Output the (X, Y) coordinate of the center of the cell containing the given text.  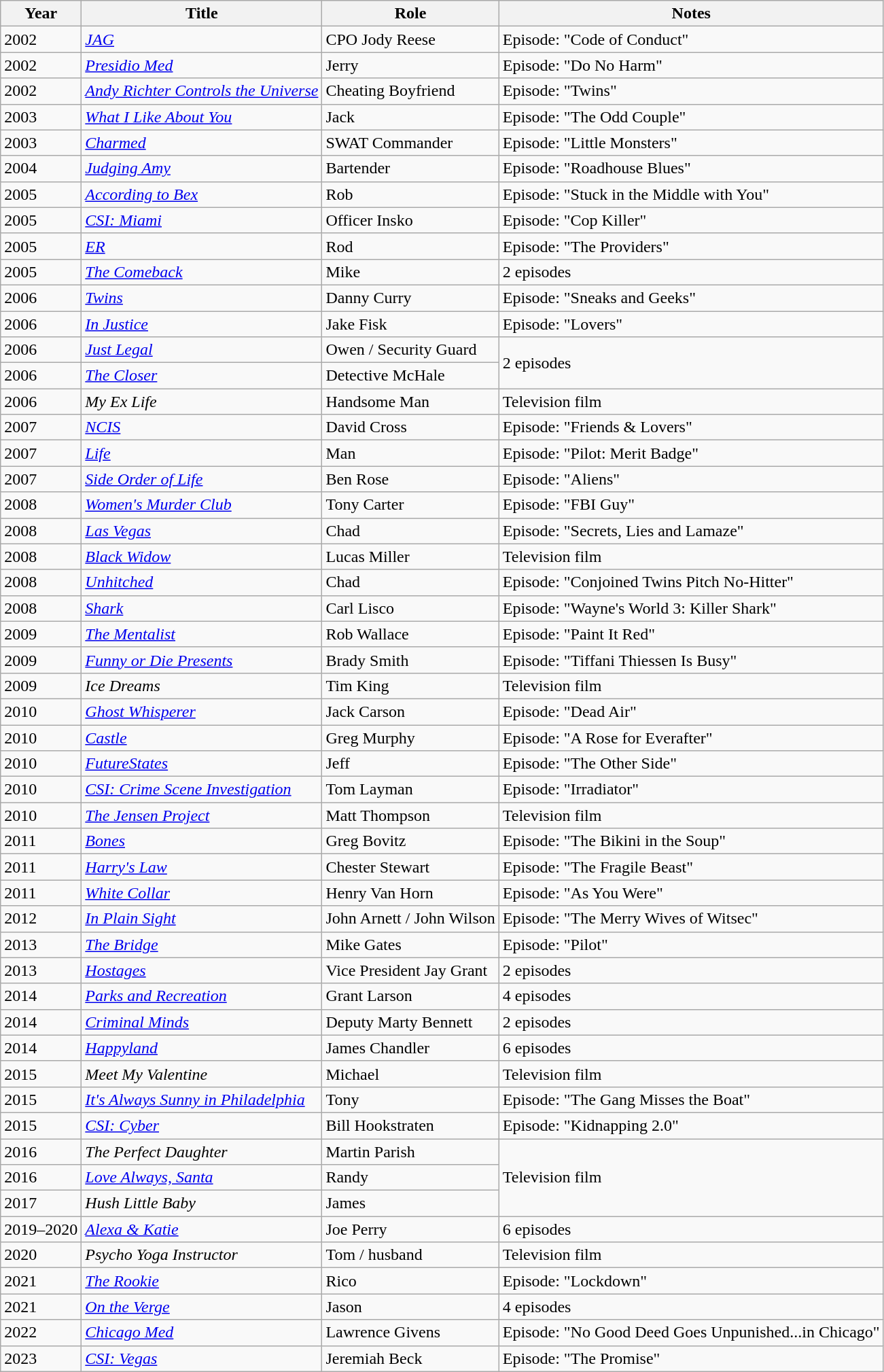
Episode: "Secrets, Lies and Lamaze" (691, 531)
Andy Richter Controls the Universe (202, 91)
Love Always, Santa (202, 1178)
Rob (410, 194)
The Comeback (202, 272)
Ben Rose (410, 479)
NCIS (202, 427)
Episode: "Twins" (691, 91)
Episode: "Wayne's World 3: Killer Shark" (691, 608)
Lawrence Givens (410, 1333)
Alexa & Katie (202, 1229)
On the Verge (202, 1307)
Ice Dreams (202, 686)
Grant Larson (410, 996)
Episode: "Friends & Lovers" (691, 427)
David Cross (410, 427)
Castle (202, 737)
Episode: "Roadhouse Blues" (691, 169)
2019–2020 (41, 1229)
Hush Little Baby (202, 1203)
CSI: Crime Scene Investigation (202, 790)
The Mentalist (202, 634)
Episode: "The Merry Wives of Witsec" (691, 919)
The Rookie (202, 1281)
2020 (41, 1255)
Greg Bovitz (410, 841)
Tom / husband (410, 1255)
Shark (202, 608)
Title (202, 14)
Jack (410, 117)
FutureStates (202, 764)
CPO Jody Reese (410, 39)
James (410, 1203)
Presidio Med (202, 65)
Episode: "The Other Side" (691, 764)
Jason (410, 1307)
2023 (41, 1358)
Ghost Whisperer (202, 711)
According to Bex (202, 194)
Tony (410, 1100)
In Justice (202, 324)
Harry's Law (202, 867)
Jack Carson (410, 711)
Episode: "The Promise" (691, 1358)
Episode: "FBI Guy" (691, 505)
Chicago Med (202, 1333)
2004 (41, 169)
Just Legal (202, 350)
Las Vegas (202, 531)
Life (202, 453)
John Arnett / John Wilson (410, 919)
Brady Smith (410, 660)
Mike Gates (410, 945)
Episode: "As You Were" (691, 893)
Episode: "Paint It Red" (691, 634)
Tom Layman (410, 790)
Episode: "Cop Killer" (691, 220)
Carl Lisco (410, 608)
Bartender (410, 169)
Hostages (202, 970)
Episode: "The Fragile Beast" (691, 867)
Vice President Jay Grant (410, 970)
Bill Hookstraten (410, 1125)
Criminal Minds (202, 1022)
2012 (41, 919)
Parks and Recreation (202, 996)
Twins (202, 298)
Unhitched (202, 582)
Handsome Man (410, 402)
Episode: "Stuck in the Middle with You" (691, 194)
Cheating Boyfriend (410, 91)
Michael (410, 1074)
SWAT Commander (410, 143)
Danny Curry (410, 298)
Joe Perry (410, 1229)
Notes (691, 14)
Episode: "Kidnapping 2.0" (691, 1125)
Episode: "Little Monsters" (691, 143)
Randy (410, 1178)
Happyland (202, 1048)
Tim King (410, 686)
Mike (410, 272)
Funny or Die Presents (202, 660)
Episode: "Irradiator" (691, 790)
Episode: "Pilot" (691, 945)
What I Like About You (202, 117)
White Collar (202, 893)
In Plain Sight (202, 919)
The Closer (202, 376)
Black Widow (202, 557)
Episode: "Aliens" (691, 479)
Episode: "Tiffani Thiessen Is Busy" (691, 660)
Jerry (410, 65)
Episode: "The Bikini in the Soup" (691, 841)
JAG (202, 39)
Episode: "Lockdown" (691, 1281)
Greg Murphy (410, 737)
CSI: Miami (202, 220)
Episode: "Pilot: Merit Badge" (691, 453)
Episode: "Lovers" (691, 324)
Episode: "Dead Air" (691, 711)
2022 (41, 1333)
Owen / Security Guard (410, 350)
Role (410, 14)
Episode: "Code of Conduct" (691, 39)
Episode: "The Odd Couple" (691, 117)
Side Order of Life (202, 479)
Episode: "Conjoined Twins Pitch No-Hitter" (691, 582)
Episode: "No Good Deed Goes Unpunished...in Chicago" (691, 1333)
Judging Amy (202, 169)
CSI: Vegas (202, 1358)
The Jensen Project (202, 815)
The Perfect Daughter (202, 1152)
Tony Carter (410, 505)
Matt Thompson (410, 815)
2017 (41, 1203)
Officer Insko (410, 220)
My Ex Life (202, 402)
Rod (410, 246)
Meet My Valentine (202, 1074)
Psycho Yoga Instructor (202, 1255)
Deputy Marty Bennett (410, 1022)
Bones (202, 841)
Man (410, 453)
ER (202, 246)
James Chandler (410, 1048)
Episode: "The Providers" (691, 246)
Charmed (202, 143)
It's Always Sunny in Philadelphia (202, 1100)
Lucas Miller (410, 557)
Year (41, 14)
Jeremiah Beck (410, 1358)
Jeff (410, 764)
CSI: Cyber (202, 1125)
Jake Fisk (410, 324)
Chester Stewart (410, 867)
Episode: "Do No Harm" (691, 65)
Episode: "Sneaks and Geeks" (691, 298)
Women's Murder Club (202, 505)
Martin Parish (410, 1152)
Rico (410, 1281)
Detective McHale (410, 376)
The Bridge (202, 945)
Episode: "A Rose for Everafter" (691, 737)
Henry Van Horn (410, 893)
Rob Wallace (410, 634)
Episode: "The Gang Misses the Boat" (691, 1100)
